Identify which cell holds the provided text, then report its [x, y] central coordinate. 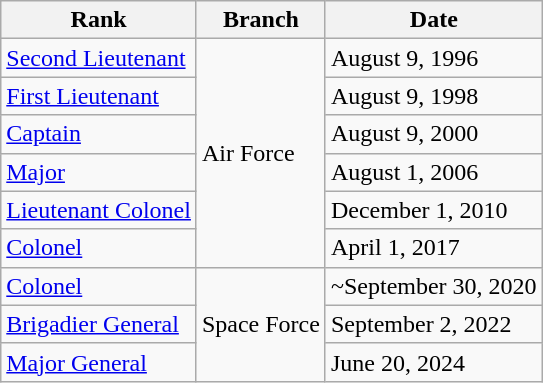
August 9, 2000 [434, 134]
~September 30, 2020 [434, 286]
August 9, 1996 [434, 58]
August 1, 2006 [434, 172]
Second Lieutenant [99, 58]
September 2, 2022 [434, 324]
Lieutenant Colonel [99, 210]
Brigadier General [99, 324]
Rank [99, 20]
August 9, 1998 [434, 96]
Major General [99, 362]
April 1, 2017 [434, 248]
Major [99, 172]
June 20, 2024 [434, 362]
Captain [99, 134]
First Lieutenant [99, 96]
Space Force [260, 324]
Branch [260, 20]
December 1, 2010 [434, 210]
Date [434, 20]
Air Force [260, 153]
